Identify which cell holds the provided text, then report its [x, y] central coordinate. 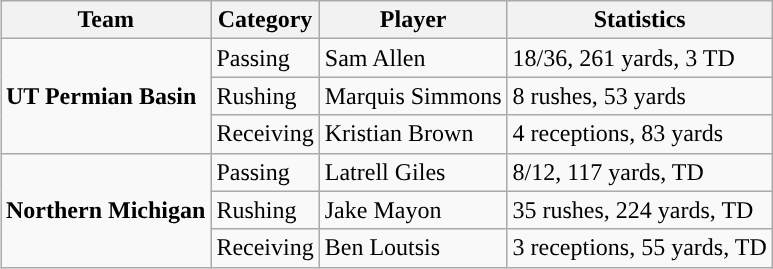
Ben Loutsis [413, 248]
Sam Allen [413, 58]
Team [105, 20]
Player [413, 20]
4 receptions, 83 yards [640, 134]
UT Permian Basin [105, 96]
18/36, 261 yards, 3 TD [640, 58]
35 rushes, 224 yards, TD [640, 210]
Jake Mayon [413, 210]
Marquis Simmons [413, 96]
Latrell Giles [413, 172]
Statistics [640, 20]
Northern Michigan [105, 210]
8/12, 117 yards, TD [640, 172]
Kristian Brown [413, 134]
8 rushes, 53 yards [640, 96]
3 receptions, 55 yards, TD [640, 248]
Category [265, 20]
